From the cell containing the given text, extract its center point as [X, Y] coordinate. 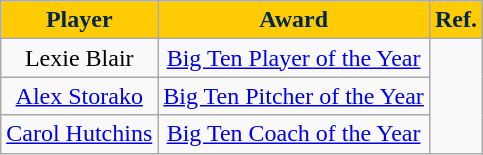
Player [80, 20]
Lexie Blair [80, 58]
Alex Storako [80, 96]
Big Ten Player of the Year [294, 58]
Carol Hutchins [80, 134]
Ref. [456, 20]
Award [294, 20]
Big Ten Pitcher of the Year [294, 96]
Big Ten Coach of the Year [294, 134]
